Capture the cell that displays the provided text and extract its [X, Y] central coordinate. 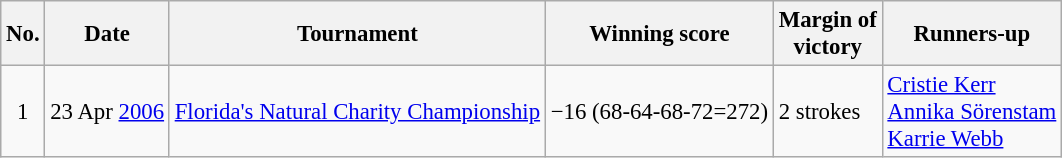
Winning score [659, 34]
23 Apr 2006 [107, 112]
Runners-up [972, 34]
Tournament [357, 34]
−16 (68-64-68-72=272) [659, 112]
Margin ofvictory [828, 34]
Florida's Natural Charity Championship [357, 112]
No. [23, 34]
2 strokes [828, 112]
1 [23, 112]
Date [107, 34]
Cristie Kerr Annika Sörenstam Karrie Webb [972, 112]
